Pinpoint the cell where the given text exists, returning its [X, Y] midpoint coordinate. 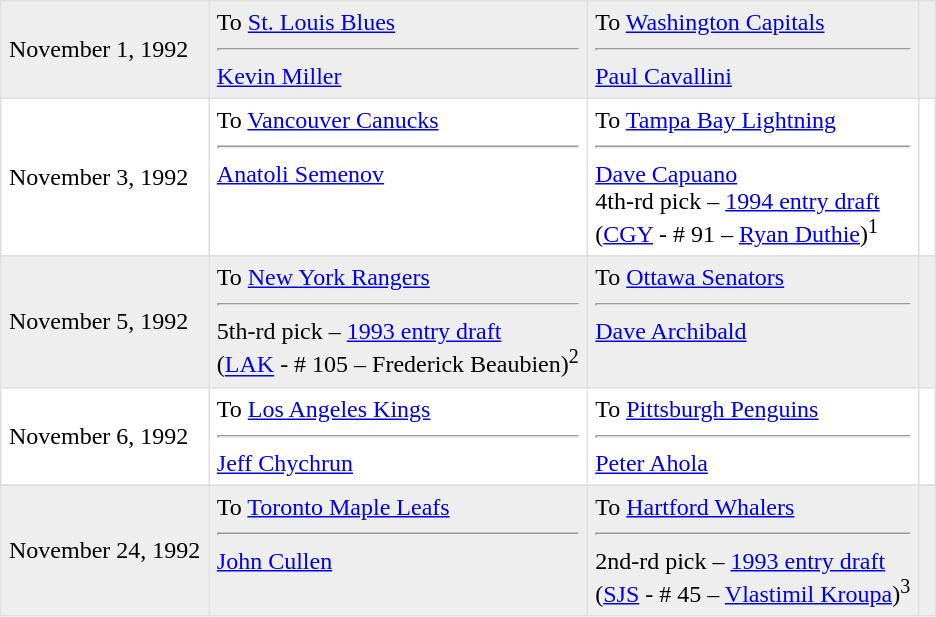
November 6, 1992 [105, 436]
To Vancouver CanucksAnatoli Semenov [398, 177]
To Hartford Whalers2nd-rd pick – 1993 entry draft(SJS - # 45 – Vlastimil Kroupa)3 [752, 550]
To Ottawa SenatorsDave Archibald [752, 322]
To Toronto Maple LeafsJohn Cullen [398, 550]
To Tampa Bay LightningDave Capuano4th-rd pick – 1994 entry draft(CGY - # 91 – Ryan Duthie)1 [752, 177]
November 5, 1992 [105, 322]
To St. Louis BluesKevin Miller [398, 50]
To New York Rangers5th-rd pick – 1993 entry draft(LAK - # 105 – Frederick Beaubien)2 [398, 322]
To Washington CapitalsPaul Cavallini [752, 50]
To Los Angeles KingsJeff Chychrun [398, 436]
November 3, 1992 [105, 177]
November 24, 1992 [105, 550]
To Pittsburgh PenguinsPeter Ahola [752, 436]
November 1, 1992 [105, 50]
